Output the [x, y] coordinate of the center of the cell containing the given text.  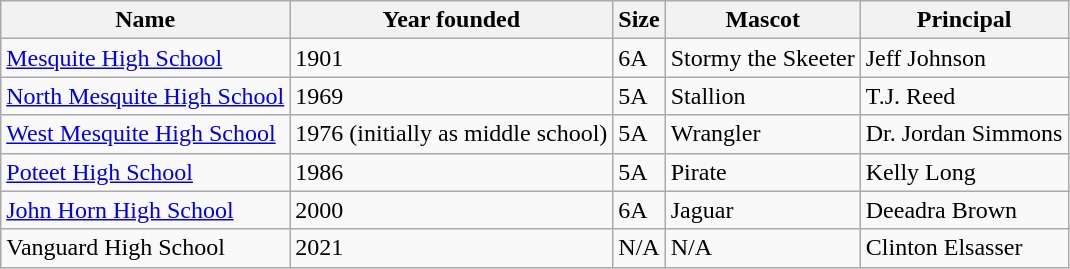
2021 [452, 248]
1901 [452, 58]
Mesquite High School [146, 58]
Dr. Jordan Simmons [964, 134]
Stormy the Skeeter [762, 58]
Jaguar [762, 210]
Pirate [762, 172]
1976 (initially as middle school) [452, 134]
1986 [452, 172]
Kelly Long [964, 172]
Year founded [452, 20]
Jeff Johnson [964, 58]
Wrangler [762, 134]
Principal [964, 20]
Clinton Elsasser [964, 248]
Deeadra Brown [964, 210]
Name [146, 20]
North Mesquite High School [146, 96]
West Mesquite High School [146, 134]
Mascot [762, 20]
1969 [452, 96]
Poteet High School [146, 172]
Vanguard High School [146, 248]
Size [639, 20]
T.J. Reed [964, 96]
Stallion [762, 96]
John Horn High School [146, 210]
2000 [452, 210]
